Search for the cell housing the specified text and yield its (X, Y) center coordinate. 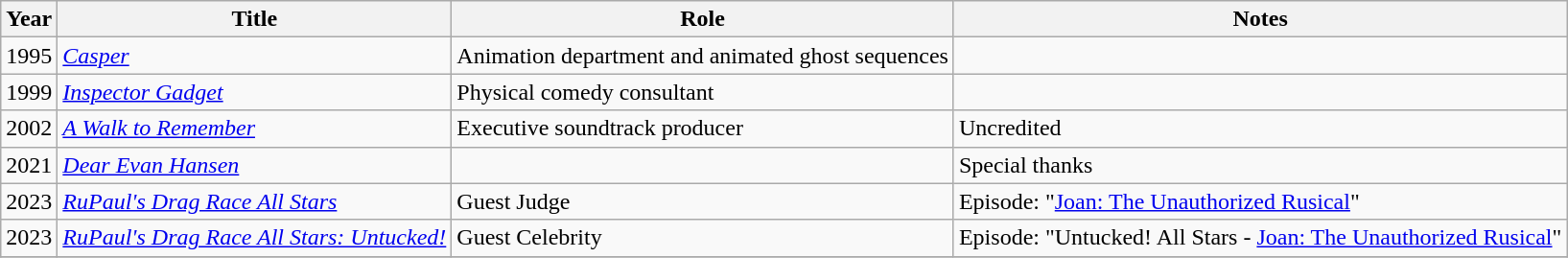
Role (703, 19)
2002 (29, 129)
Notes (1260, 19)
Episode: "Untucked! All Stars - Joan: The Unauthorized Rusical" (1260, 238)
Episode: "Joan: The Unauthorized Rusical" (1260, 201)
Special thanks (1260, 165)
1995 (29, 56)
2021 (29, 165)
1999 (29, 92)
A Walk to Remember (255, 129)
RuPaul's Drag Race All Stars (255, 201)
Physical comedy consultant (703, 92)
Dear Evan Hansen (255, 165)
Animation department and animated ghost sequences (703, 56)
Guest Celebrity (703, 238)
Casper (255, 56)
Title (255, 19)
Uncredited (1260, 129)
Executive soundtrack producer (703, 129)
Guest Judge (703, 201)
RuPaul's Drag Race All Stars: Untucked! (255, 238)
Inspector Gadget (255, 92)
Year (29, 19)
